Output the [x, y] coordinate of the center of the cell containing the given text.  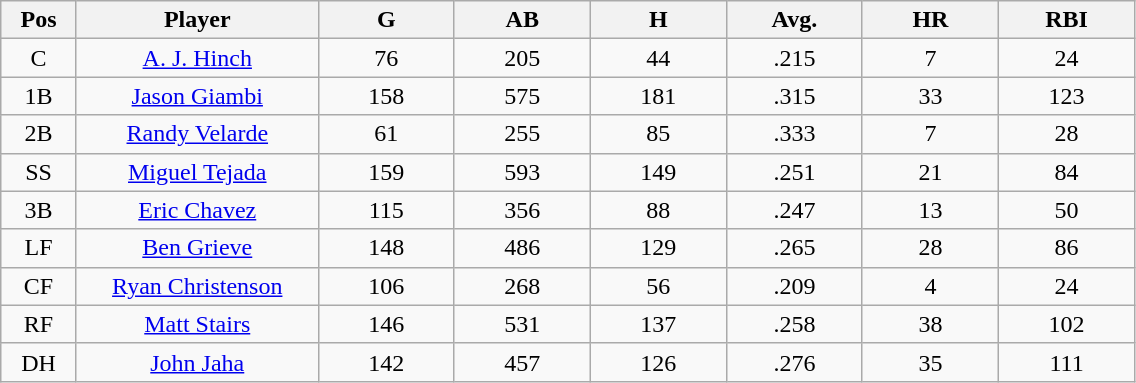
1B [39, 96]
.276 [794, 362]
LF [39, 248]
Avg. [794, 20]
531 [522, 324]
13 [930, 210]
575 [522, 96]
159 [386, 172]
3B [39, 210]
61 [386, 134]
88 [658, 210]
486 [522, 248]
.215 [794, 58]
86 [1066, 248]
35 [930, 362]
2B [39, 134]
G [386, 20]
.265 [794, 248]
149 [658, 172]
HR [930, 20]
.333 [794, 134]
457 [522, 362]
Ryan Christenson [197, 286]
129 [658, 248]
593 [522, 172]
268 [522, 286]
356 [522, 210]
RBI [1066, 20]
DH [39, 362]
205 [522, 58]
CF [39, 286]
AB [522, 20]
56 [658, 286]
.209 [794, 286]
21 [930, 172]
.251 [794, 172]
44 [658, 58]
76 [386, 58]
126 [658, 362]
4 [930, 286]
84 [1066, 172]
.258 [794, 324]
50 [1066, 210]
SS [39, 172]
33 [930, 96]
Randy Velarde [197, 134]
102 [1066, 324]
111 [1066, 362]
RF [39, 324]
38 [930, 324]
Player [197, 20]
146 [386, 324]
A. J. Hinch [197, 58]
.247 [794, 210]
137 [658, 324]
115 [386, 210]
142 [386, 362]
C [39, 58]
H [658, 20]
85 [658, 134]
Miguel Tejada [197, 172]
Jason Giambi [197, 96]
Ben Grieve [197, 248]
181 [658, 96]
.315 [794, 96]
123 [1066, 96]
148 [386, 248]
Pos [39, 20]
Matt Stairs [197, 324]
255 [522, 134]
Eric Chavez [197, 210]
John Jaha [197, 362]
158 [386, 96]
106 [386, 286]
